Search for the cell housing the specified text and yield its [x, y] center coordinate. 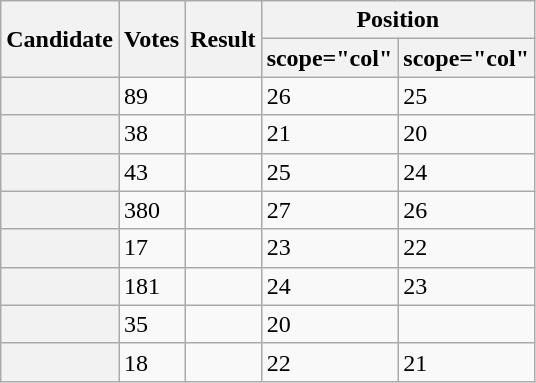
Candidate [60, 39]
38 [151, 134]
181 [151, 286]
380 [151, 210]
89 [151, 96]
27 [330, 210]
43 [151, 172]
Position [398, 20]
Result [223, 39]
17 [151, 248]
Votes [151, 39]
18 [151, 362]
35 [151, 324]
